From the cell containing the given text, extract its center point as (X, Y) coordinate. 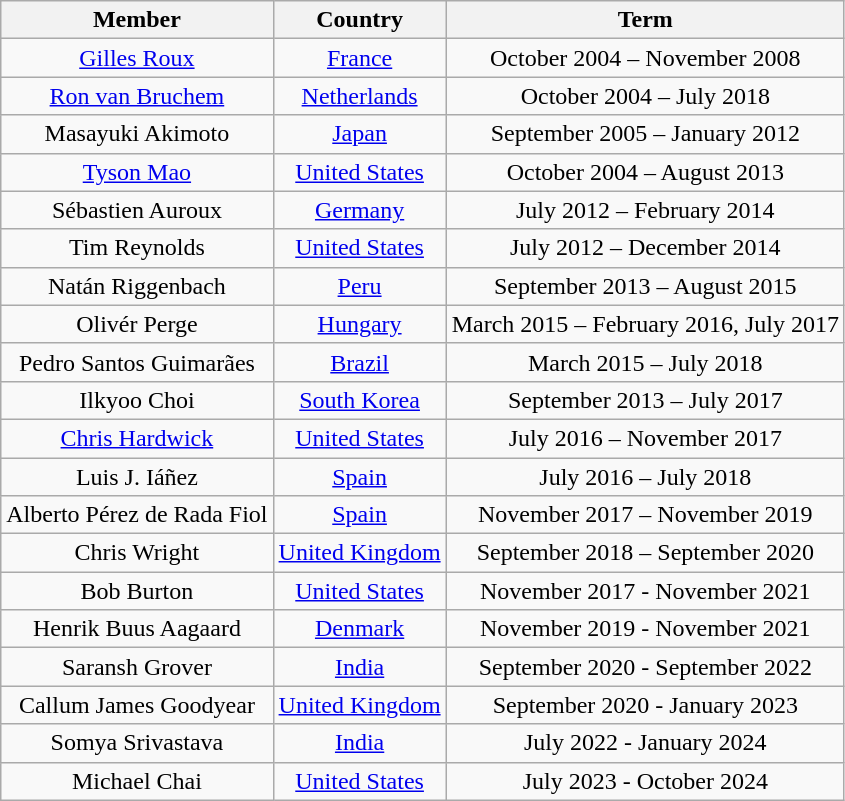
Somya Srivastava (137, 743)
Olivér Perge (137, 324)
Germany (360, 210)
Ilkyoo Choi (137, 400)
Netherlands (360, 96)
Chris Hardwick (137, 438)
October 2004 – November 2008 (645, 58)
September 2020 - January 2023 (645, 705)
Hungary (360, 324)
September 2018 – September 2020 (645, 553)
Denmark (360, 629)
Henrik Buus Aagaard (137, 629)
Brazil (360, 362)
Alberto Pérez de Rada Fiol (137, 515)
July 2016 – July 2018 (645, 477)
Luis J. Iáñez (137, 477)
Sébastien Auroux (137, 210)
September 2013 – August 2015 (645, 286)
France (360, 58)
Term (645, 20)
Natán Riggenbach (137, 286)
October 2004 – July 2018 (645, 96)
Michael Chai (137, 781)
July 2023 - October 2024 (645, 781)
March 2015 – July 2018 (645, 362)
September 2005 – January 2012 (645, 134)
July 2016 – November 2017 (645, 438)
October 2004 – August 2013 (645, 172)
March 2015 – February 2016, July 2017 (645, 324)
South Korea (360, 400)
Member (137, 20)
Bob Burton (137, 591)
September 2020 - September 2022 (645, 667)
Ron van Bruchem (137, 96)
Chris Wright (137, 553)
November 2017 – November 2019 (645, 515)
November 2019 - November 2021 (645, 629)
Saransh Grover (137, 667)
Peru (360, 286)
Tyson Mao (137, 172)
Masayuki Akimoto (137, 134)
July 2012 – February 2014 (645, 210)
September 2013 – July 2017 (645, 400)
Gilles Roux (137, 58)
Callum James Goodyear (137, 705)
July 2012 – December 2014 (645, 248)
July 2022 - January 2024 (645, 743)
Tim Reynolds (137, 248)
Country (360, 20)
Pedro Santos Guimarães (137, 362)
November 2017 - November 2021 (645, 591)
Japan (360, 134)
